Extract the (x, y) coordinate from the center of the cell holding the provided text.  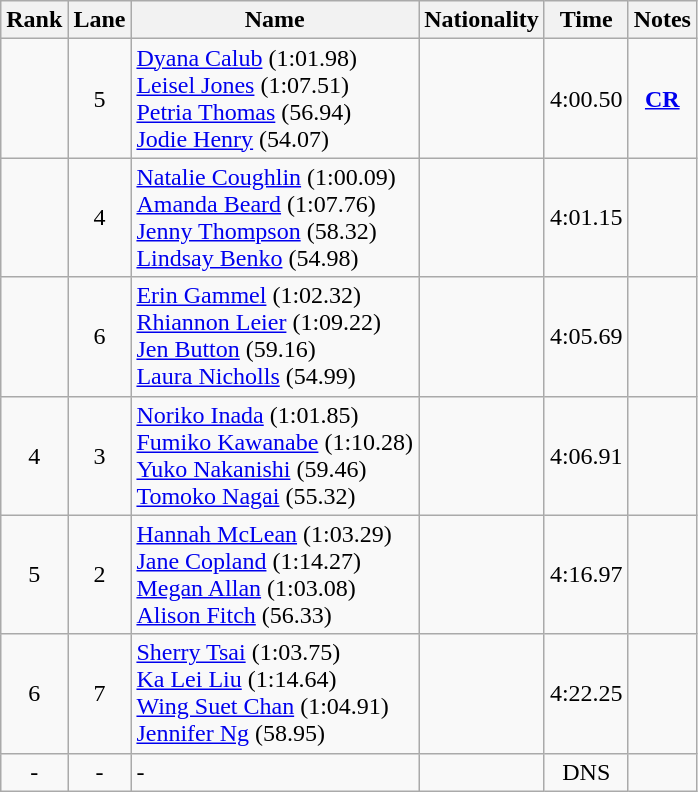
4:01.15 (586, 218)
Sherry Tsai (1:03.75) Ka Lei Liu (1:14.64) Wing Suet Chan (1:04.91) Jennifer Ng (58.95) (275, 694)
Erin Gammel (1:02.32) Rhiannon Leier (1:09.22) Jen Button (59.16) Laura Nicholls (54.99) (275, 336)
4:05.69 (586, 336)
2 (100, 574)
Time (586, 20)
4:00.50 (586, 98)
Hannah McLean (1:03.29) Jane Copland (1:14.27) Megan Allan (1:03.08) Alison Fitch (56.33) (275, 574)
3 (100, 456)
Natalie Coughlin (1:00.09) Amanda Beard (1:07.76) Jenny Thompson (58.32) Lindsay Benko (54.98) (275, 218)
7 (100, 694)
4:06.91 (586, 456)
Name (275, 20)
4:22.25 (586, 694)
Lane (100, 20)
CR (662, 98)
Noriko Inada (1:01.85) Fumiko Kawanabe (1:10.28) Yuko Nakanishi (59.46) Tomoko Nagai (55.32) (275, 456)
Notes (662, 20)
Rank (34, 20)
Dyana Calub (1:01.98) Leisel Jones (1:07.51) Petria Thomas (56.94) Jodie Henry (54.07) (275, 98)
4:16.97 (586, 574)
DNS (586, 772)
Nationality (482, 20)
